Output the (x, y) coordinate of the center of the cell containing the given text.  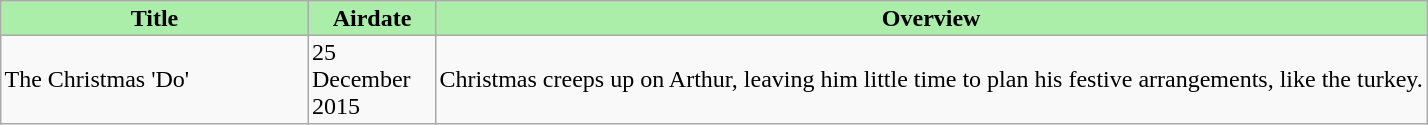
Overview (932, 18)
Airdate (372, 18)
The Christmas 'Do' (155, 79)
Christmas creeps up on Arthur, leaving him little time to plan his festive arrangements, like the turkey. (932, 79)
Title (155, 18)
25 December 2015 (372, 79)
